Pinpoint the cell where the given text exists, returning its (x, y) midpoint coordinate. 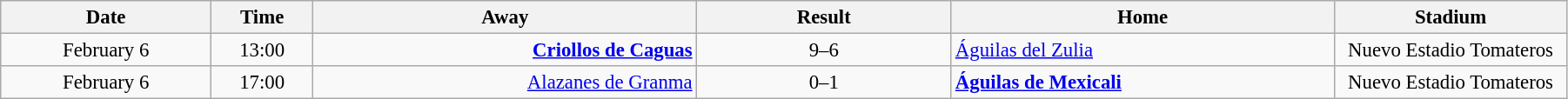
Alazanes de Granma (505, 82)
Away (505, 17)
Time (263, 17)
13:00 (263, 50)
17:00 (263, 82)
9–6 (824, 50)
Águilas de Mexicali (1143, 82)
Date (106, 17)
Home (1143, 17)
Stadium (1451, 17)
Criollos de Caguas (505, 50)
0–1 (824, 82)
Result (824, 17)
Águilas del Zulia (1143, 50)
